Detect which cell encompasses the target text, then output its [x, y] center coordinate. 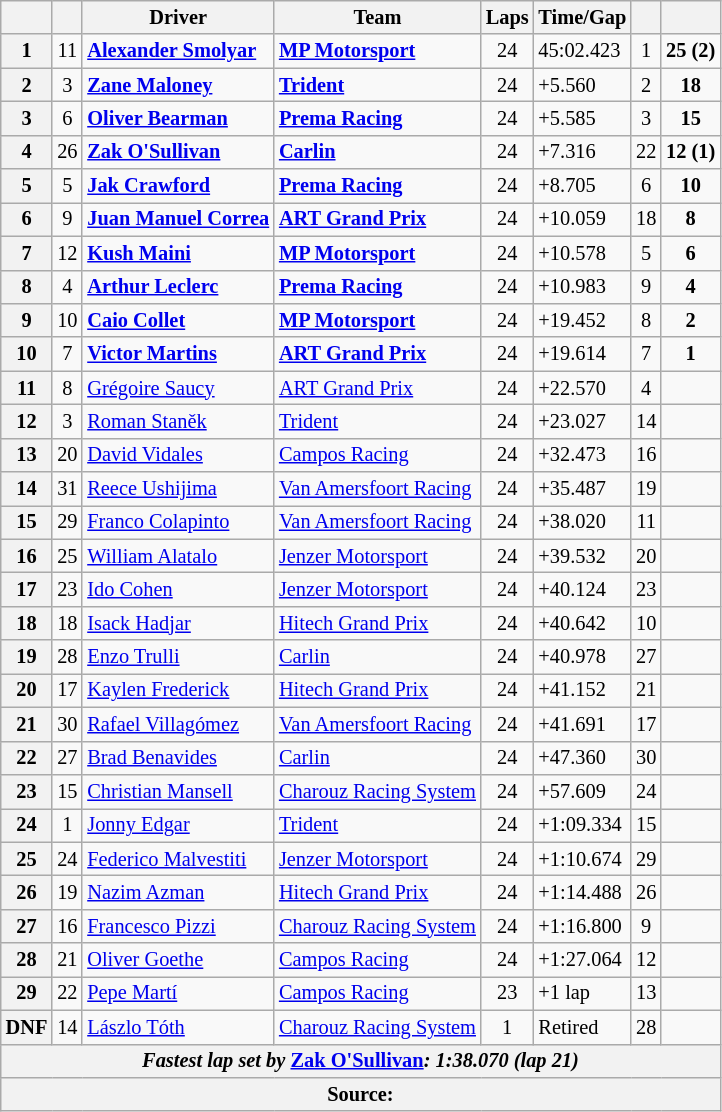
Francesco Pizzi [178, 926]
+22.570 [583, 388]
+32.473 [583, 455]
31 [67, 489]
+5.560 [583, 85]
Grégoire Saucy [178, 388]
Time/Gap [583, 17]
+8.705 [583, 186]
Reece Ushijima [178, 489]
Nazim Azman [178, 892]
Oliver Goethe [178, 960]
+23.027 [583, 421]
Driver [178, 17]
Team [378, 17]
+1:16.800 [583, 926]
Laps [508, 17]
Jonny Edgar [178, 825]
+10.983 [583, 287]
Caio Collet [178, 320]
+41.152 [583, 690]
Oliver Bearman [178, 118]
Kaylen Frederick [178, 690]
Rafael Villagómez [178, 724]
12 (1) [690, 152]
+40.978 [583, 657]
Christian Mansell [178, 791]
+39.532 [583, 556]
45:02.423 [583, 51]
+19.614 [583, 354]
Arthur Leclerc [178, 287]
+10.059 [583, 219]
Pepe Martí [178, 993]
+57.609 [583, 791]
David Vidales [178, 455]
Jak Crawford [178, 186]
Zak O'Sullivan [178, 152]
DNF [27, 1027]
Brad Benavides [178, 758]
Alexander Smolyar [178, 51]
25 (2) [690, 51]
+1:14.488 [583, 892]
Isack Hadjar [178, 623]
+10.578 [583, 253]
+40.642 [583, 623]
+1:10.674 [583, 859]
Kush Maini [178, 253]
+7.316 [583, 152]
Ido Cohen [178, 589]
Lászlo Tóth [178, 1027]
Roman Staněk [178, 421]
+1:27.064 [583, 960]
+19.452 [583, 320]
Zane Maloney [178, 85]
+1 lap [583, 993]
Juan Manuel Correa [178, 219]
Enzo Trulli [178, 657]
+41.691 [583, 724]
Franco Colapinto [178, 522]
+40.124 [583, 589]
Source: [360, 1094]
Victor Martins [178, 354]
+35.487 [583, 489]
+5.585 [583, 118]
Federico Malvestiti [178, 859]
William Alatalo [178, 556]
+1:09.334 [583, 825]
+38.020 [583, 522]
Retired [583, 1027]
Fastest lap set by Zak O'Sullivan: 1:38.070 (lap 21) [360, 1061]
+47.360 [583, 758]
